Search for the cell housing the specified text and yield its (x, y) center coordinate. 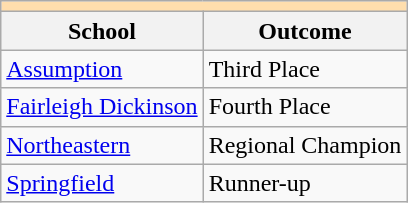
Fourth Place (305, 107)
Assumption (102, 69)
School (102, 31)
Springfield (102, 183)
Third Place (305, 69)
Runner-up (305, 183)
Regional Champion (305, 145)
Outcome (305, 31)
Fairleigh Dickinson (102, 107)
Northeastern (102, 145)
